Capture the cell that displays the provided text and extract its [x, y] central coordinate. 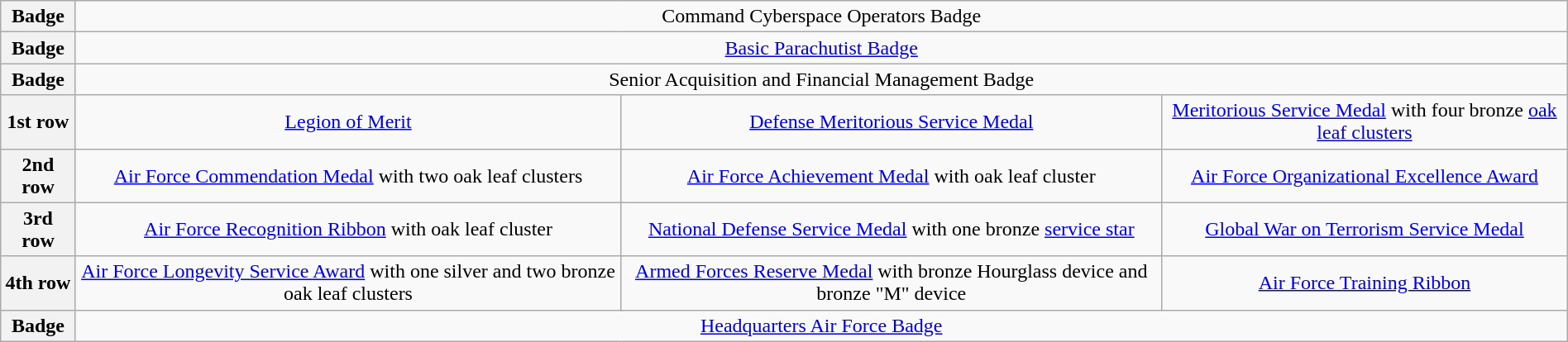
Senior Acquisition and Financial Management Badge [821, 79]
Air Force Organizational Excellence Award [1365, 175]
Armed Forces Reserve Medal with bronze Hourglass device and bronze "M" device [892, 283]
Headquarters Air Force Badge [821, 325]
Air Force Longevity Service Award with one silver and two bronze oak leaf clusters [348, 283]
4th row [38, 283]
Defense Meritorious Service Medal [892, 122]
2nd row [38, 175]
Air Force Training Ribbon [1365, 283]
Basic Parachutist Badge [821, 48]
Legion of Merit [348, 122]
Air Force Achievement Medal with oak leaf cluster [892, 175]
Air Force Commendation Medal with two oak leaf clusters [348, 175]
Air Force Recognition Ribbon with oak leaf cluster [348, 230]
Global War on Terrorism Service Medal [1365, 230]
Meritorious Service Medal with four bronze oak leaf clusters [1365, 122]
National Defense Service Medal with one bronze service star [892, 230]
3rd row [38, 230]
1st row [38, 122]
Command Cyberspace Operators Badge [821, 17]
